For the text-containing cell, return its midpoint in (X, Y) coordinate format. 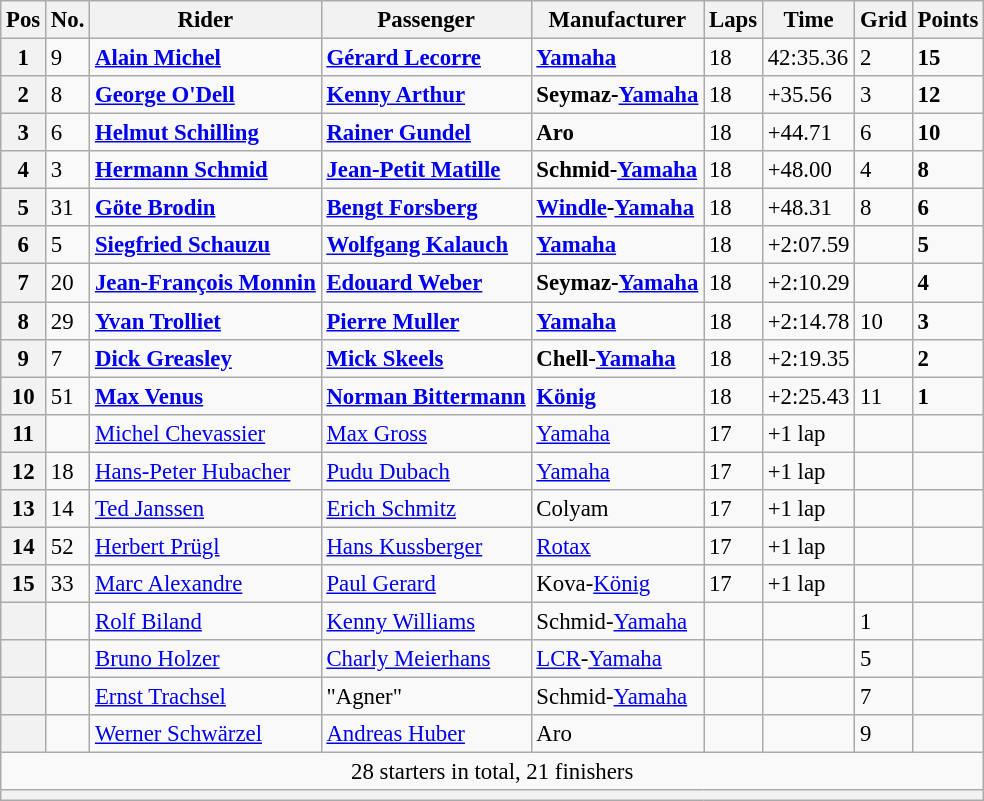
Hans Kussberger (426, 546)
Grid (884, 20)
Pos (24, 20)
+44.71 (808, 133)
Pudu Dubach (426, 471)
+48.00 (808, 170)
Laps (734, 20)
52 (68, 546)
Jean-Petit Matille (426, 170)
Dick Greasley (206, 358)
51 (68, 396)
Windle-Yamaha (618, 208)
Yvan Trolliet (206, 321)
George O'Dell (206, 95)
28 starters in total, 21 finishers (492, 772)
Passenger (426, 20)
Göte Brodin (206, 208)
20 (68, 283)
Rider (206, 20)
Andreas Huber (426, 734)
Bengt Forsberg (426, 208)
31 (68, 208)
13 (24, 509)
+2:07.59 (808, 245)
Bruno Holzer (206, 659)
Herbert Prügl (206, 546)
Siegfried Schauzu (206, 245)
Alain Michel (206, 58)
42:35.36 (808, 58)
"Agner" (426, 697)
Max Gross (426, 433)
Kenny Arthur (426, 95)
Marc Alexandre (206, 584)
+2:10.29 (808, 283)
LCR-Yamaha (618, 659)
Rainer Gundel (426, 133)
+2:19.35 (808, 358)
Jean-François Monnin (206, 283)
Ernst Trachsel (206, 697)
Hermann Schmid (206, 170)
Rotax (618, 546)
Werner Schwärzel (206, 734)
+35.56 (808, 95)
Ted Janssen (206, 509)
Pierre Muller (426, 321)
Helmut Schilling (206, 133)
Mick Skeels (426, 358)
No. (68, 20)
+48.31 (808, 208)
Hans-Peter Hubacher (206, 471)
29 (68, 321)
+2:14.78 (808, 321)
Rolf Biland (206, 621)
33 (68, 584)
Kenny Williams (426, 621)
Edouard Weber (426, 283)
Kova-König (618, 584)
Colyam (618, 509)
Michel Chevassier (206, 433)
Points (948, 20)
Charly Meierhans (426, 659)
+2:25.43 (808, 396)
Erich Schmitz (426, 509)
Manufacturer (618, 20)
König (618, 396)
Norman Bittermann (426, 396)
Paul Gerard (426, 584)
Time (808, 20)
Wolfgang Kalauch (426, 245)
Max Venus (206, 396)
Gérard Lecorre (426, 58)
Chell-Yamaha (618, 358)
